Extract the [x, y] coordinate from the center of the cell holding the provided text.  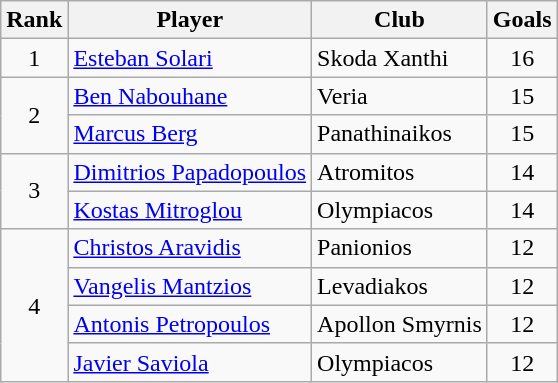
Kostas Mitroglou [190, 210]
16 [522, 58]
2 [34, 115]
Rank [34, 20]
Christos Aravidis [190, 248]
Skoda Xanthi [400, 58]
Panathinaikos [400, 134]
Atromitos [400, 172]
Marcus Berg [190, 134]
Goals [522, 20]
Vangelis Mantzios [190, 286]
Dimitrios Papadopoulos [190, 172]
Antonis Petropoulos [190, 324]
Club [400, 20]
Levadiakos [400, 286]
3 [34, 191]
4 [34, 305]
Veria [400, 96]
Panionios [400, 248]
1 [34, 58]
Javier Saviola [190, 362]
Esteban Solari [190, 58]
Apollon Smyrnis [400, 324]
Player [190, 20]
Ben Nabouhane [190, 96]
